Search for the cell housing the specified text and yield its (x, y) center coordinate. 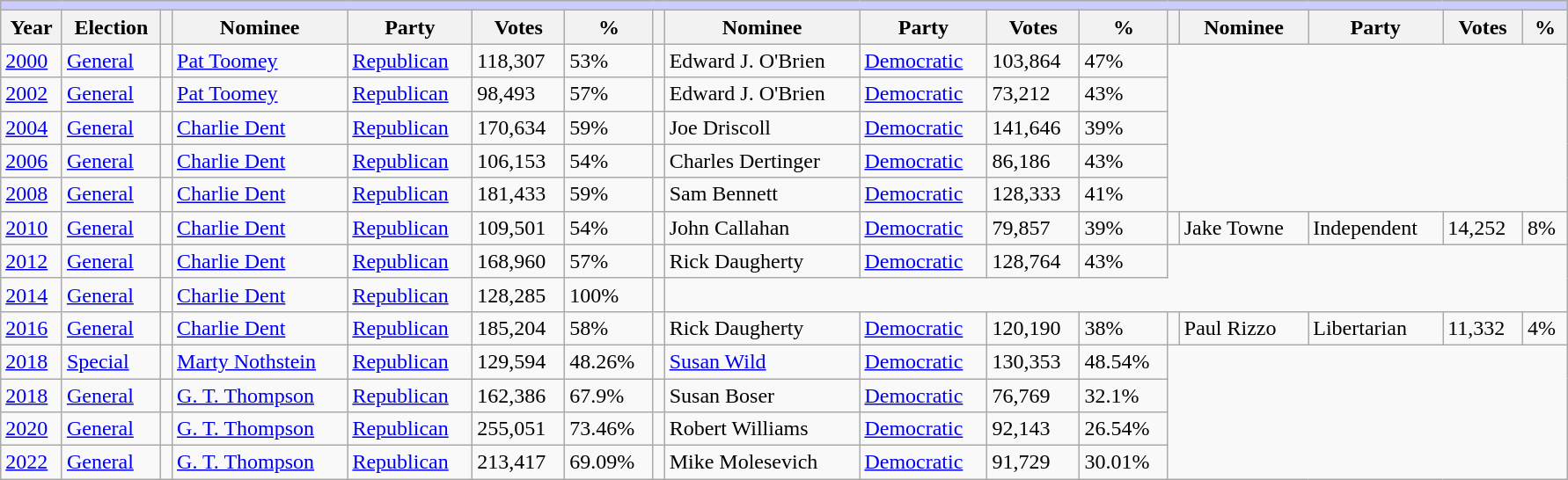
170,634 (519, 127)
32.1% (1124, 395)
79,857 (1033, 228)
48.54% (1124, 361)
92,143 (1033, 429)
103,864 (1033, 61)
128,764 (1033, 261)
2022 (32, 462)
2014 (32, 295)
2010 (32, 228)
2012 (32, 261)
38% (1124, 328)
2020 (32, 429)
255,051 (519, 429)
Marty Nothstein (260, 361)
8% (1545, 228)
2000 (32, 61)
185,204 (519, 328)
128,285 (519, 295)
Election (111, 27)
Paul Rizzo (1244, 328)
Charles Dertinger (762, 161)
100% (609, 295)
4% (1545, 328)
141,646 (1033, 127)
162,386 (519, 395)
181,433 (519, 194)
213,417 (519, 462)
John Callahan (762, 228)
91,729 (1033, 462)
Independent (1376, 228)
Joe Driscoll (762, 127)
86,186 (1033, 161)
Libertarian (1376, 328)
Special (111, 361)
2008 (32, 194)
Susan Boser (762, 395)
73.46% (609, 429)
Robert Williams (762, 429)
76,769 (1033, 395)
11,332 (1484, 328)
Sam Bennett (762, 194)
69.09% (609, 462)
128,333 (1033, 194)
2016 (32, 328)
106,153 (519, 161)
2004 (32, 127)
Susan Wild (762, 361)
98,493 (519, 94)
26.54% (1124, 429)
2006 (32, 161)
53% (609, 61)
73,212 (1033, 94)
130,353 (1033, 361)
109,501 (519, 228)
Year (32, 27)
Mike Molesevich (762, 462)
58% (609, 328)
2002 (32, 94)
47% (1124, 61)
14,252 (1484, 228)
67.9% (609, 395)
30.01% (1124, 462)
Jake Towne (1244, 228)
120,190 (1033, 328)
129,594 (519, 361)
118,307 (519, 61)
168,960 (519, 261)
41% (1124, 194)
48.26% (609, 361)
